Return (X, Y) of the center of cell containing provided text 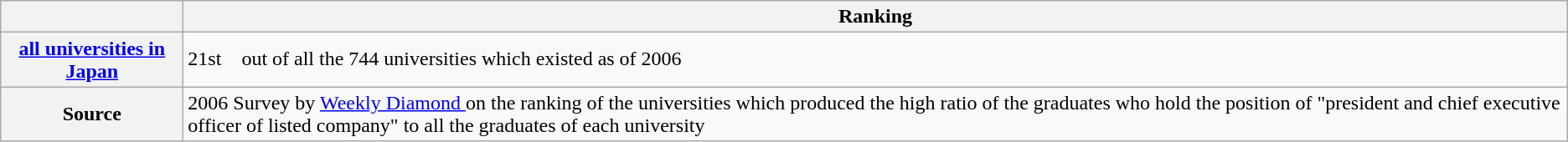
Source (92, 114)
all universities in Japan (92, 60)
Ranking (875, 17)
21st out of all the 744 universities which existed as of 2006 (875, 60)
